Extract the (X, Y) coordinate from the center of the cell holding the provided text.  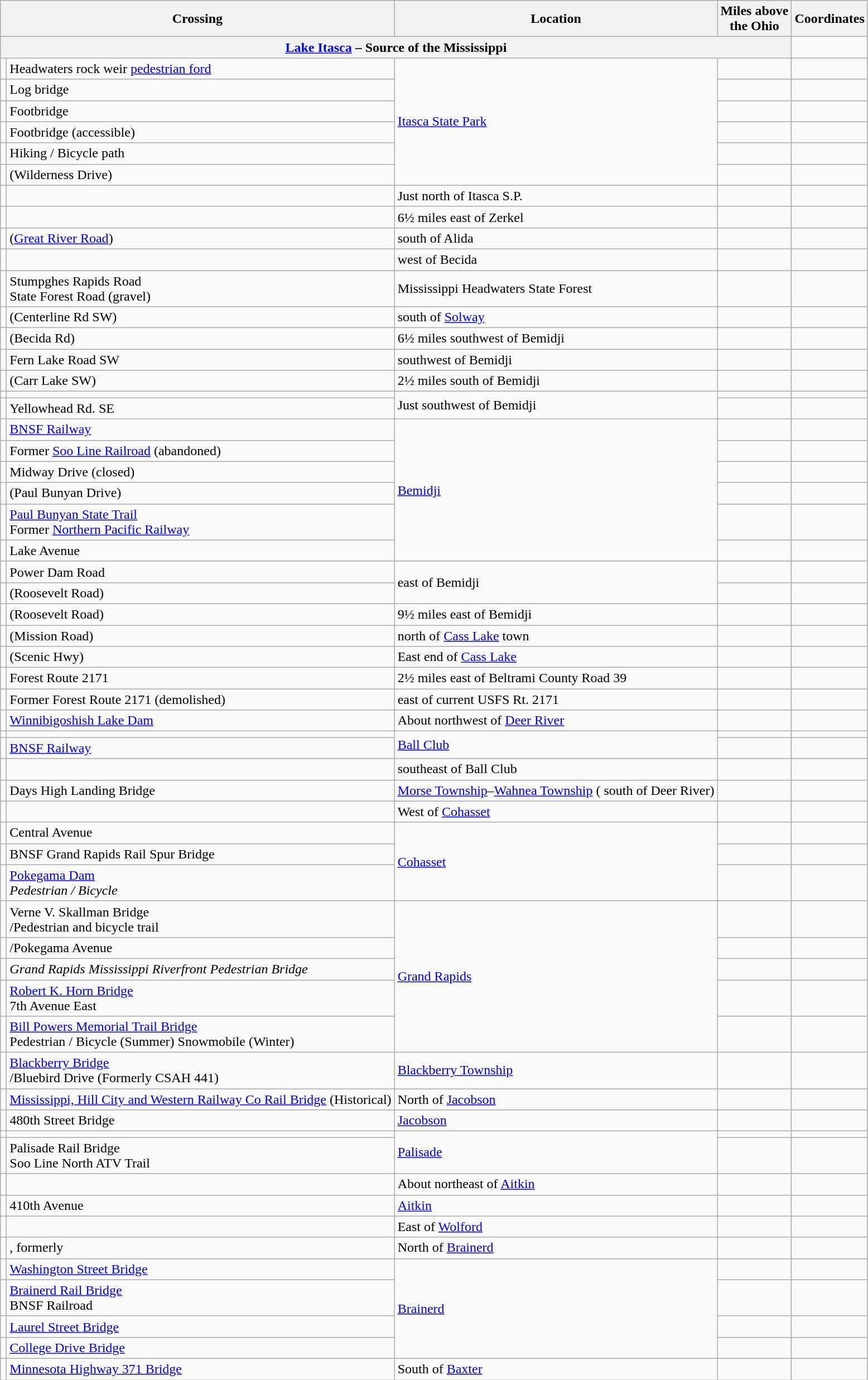
Washington Street Bridge (201, 1269)
2½ miles east of Beltrami County Road 39 (556, 678)
Palisade (556, 1152)
southwest of Bemidji (556, 360)
Blackberry Township (556, 1071)
BNSF Grand Rapids Rail Spur Bridge (201, 854)
(Scenic Hwy) (201, 657)
(Carr Lake SW) (201, 381)
(Centerline Rd SW) (201, 317)
Lake Avenue (201, 551)
south of Alida (556, 238)
West of Cohasset (556, 812)
(Wilderness Drive) (201, 175)
Central Avenue (201, 833)
9½ miles east of Bemidji (556, 614)
southeast of Ball Club (556, 769)
2½ miles south of Bemidji (556, 381)
Jacobson (556, 1121)
(Mission Road) (201, 635)
About northeast of Aitkin (556, 1184)
410th Avenue (201, 1205)
south of Solway (556, 317)
Morse Township–Wahnea Township ( south of Deer River) (556, 790)
Bill Powers Memorial Trail BridgePedestrian / Bicycle (Summer) Snowmobile (Winter) (201, 1034)
, formerly (201, 1248)
Mississippi Headwaters State Forest (556, 288)
Paul Bunyan State Trail Former Northern Pacific Railway (201, 522)
Aitkin (556, 1205)
Cohasset (556, 861)
Pokegama DamPedestrian / Bicycle (201, 882)
Brainerd Rail BridgeBNSF Railroad (201, 1297)
Log bridge (201, 90)
480th Street Bridge (201, 1121)
(Great River Road) (201, 238)
Brainerd (556, 1309)
South of Baxter (556, 1369)
North of Jacobson (556, 1099)
Mississippi, Hill City and Western Railway Co Rail Bridge (Historical) (201, 1099)
(Paul Bunyan Drive) (201, 493)
Coordinates (830, 19)
Minnesota Highway 371 Bridge (201, 1369)
Crossing (197, 19)
East end of Cass Lake (556, 657)
Grand Rapids Mississippi Riverfront Pedestrian Bridge (201, 969)
(Becida Rd) (201, 339)
Former Forest Route 2171 (demolished) (201, 699)
Footbridge (201, 111)
North of Brainerd (556, 1248)
Robert K. Horn Bridge7th Avenue East (201, 997)
Grand Rapids (556, 976)
6½ miles southwest of Bemidji (556, 339)
Fern Lake Road SW (201, 360)
Forest Route 2171 (201, 678)
Midway Drive (closed) (201, 472)
East of Wolford (556, 1227)
About northwest of Deer River (556, 721)
west of Becida (556, 259)
Headwaters rock weir pedestrian ford (201, 69)
Blackberry Bridge/Bluebird Drive (Formerly CSAH 441) (201, 1071)
Lake Itasca – Source of the Mississippi (396, 47)
Ball Club (556, 745)
east of current USFS Rt. 2171 (556, 699)
Power Dam Road (201, 572)
Palisade Rail BridgeSoo Line North ATV Trail (201, 1156)
Just north of Itasca S.P. (556, 196)
Itasca State Park (556, 122)
north of Cass Lake town (556, 635)
east of Bemidji (556, 582)
Just southwest of Bemidji (556, 405)
College Drive Bridge (201, 1348)
Former Soo Line Railroad (abandoned) (201, 451)
Hiking / Bicycle path (201, 153)
Miles abovethe Ohio (754, 19)
Laurel Street Bridge (201, 1326)
Stumpghes Rapids RoadState Forest Road (gravel) (201, 288)
/Pokegama Avenue (201, 948)
6½ miles east of Zerkel (556, 217)
Footbridge (accessible) (201, 132)
Winnibigoshish Lake Dam (201, 721)
Bemidji (556, 490)
Verne V. Skallman Bridge/Pedestrian and bicycle trail (201, 919)
Location (556, 19)
Yellowhead Rd. SE (201, 408)
Days High Landing Bridge (201, 790)
